Output the [x, y] coordinate of the center of the cell containing the given text.  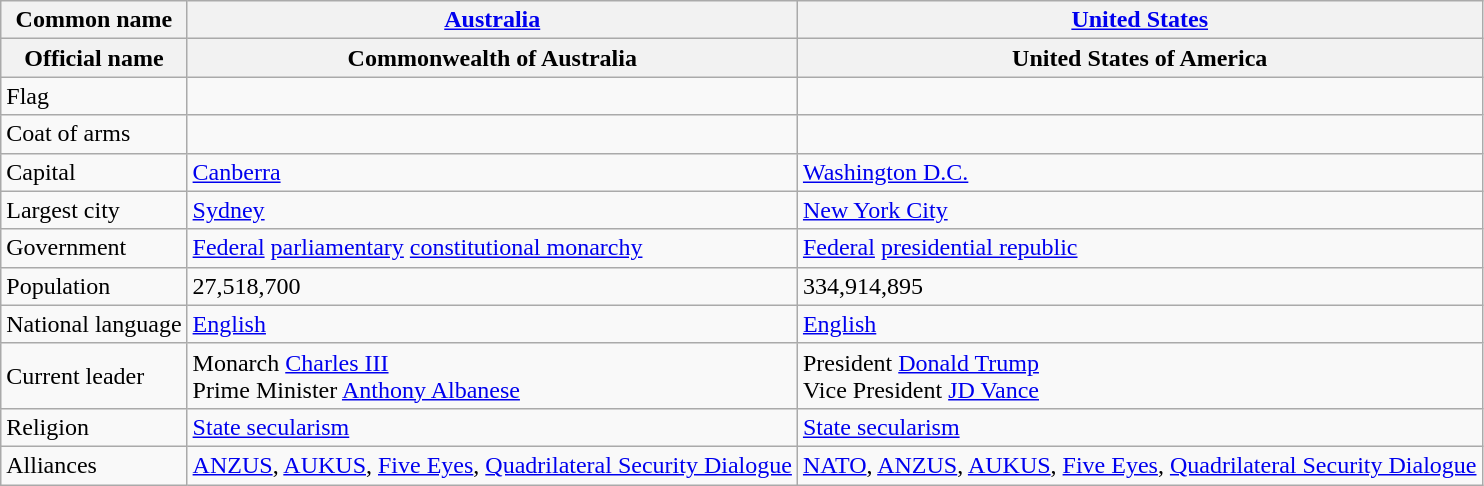
Official name [94, 58]
NATO, ANZUS, AUKUS, Five Eyes, Quadrilateral Security Dialogue [1140, 465]
Federal presidential republic [1140, 248]
Largest city [94, 210]
Population [94, 286]
United States of America [1140, 58]
Flag [94, 96]
Sydney [492, 210]
Monarch Charles IIIPrime Minister Anthony Albanese [492, 376]
Canberra [492, 172]
Australia [492, 20]
Commonwealth of Australia [492, 58]
New York City [1140, 210]
Alliances [94, 465]
27,518,700 [492, 286]
334,914,895 [1140, 286]
ANZUS, AUKUS, Five Eyes, Quadrilateral Security Dialogue [492, 465]
Capital [94, 172]
Government [94, 248]
Common name [94, 20]
Coat of arms [94, 134]
Current leader [94, 376]
Religion [94, 427]
National language [94, 324]
Federal parliamentary constitutional monarchy [492, 248]
President Donald TrumpVice President JD Vance [1140, 376]
United States [1140, 20]
Washington D.C. [1140, 172]
